Capture the cell that displays the provided text and extract its [X, Y] central coordinate. 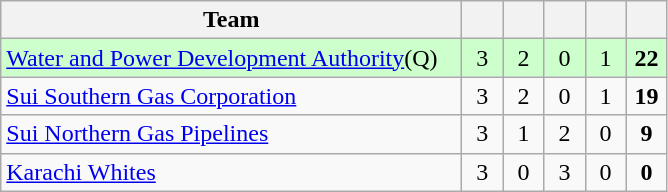
22 [646, 58]
Karachi Whites [232, 172]
Water and Power Development Authority(Q) [232, 58]
Team [232, 20]
Sui Northern Gas Pipelines [232, 134]
Sui Southern Gas Corporation [232, 96]
19 [646, 96]
9 [646, 134]
